Find where the given text appears and provide that cell's center as (x, y) coordinate. 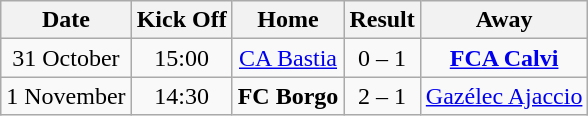
CA Bastia (288, 58)
Kick Off (182, 20)
1 November (66, 96)
14:30 (182, 96)
Away (504, 20)
Gazélec Ajaccio (504, 96)
15:00 (182, 58)
Home (288, 20)
2 – 1 (382, 96)
FCA Calvi (504, 58)
Date (66, 20)
Result (382, 20)
31 October (66, 58)
FC Borgo (288, 96)
0 – 1 (382, 58)
